Return the [x, y] coordinate for the center point of the cell that contains the specified text.  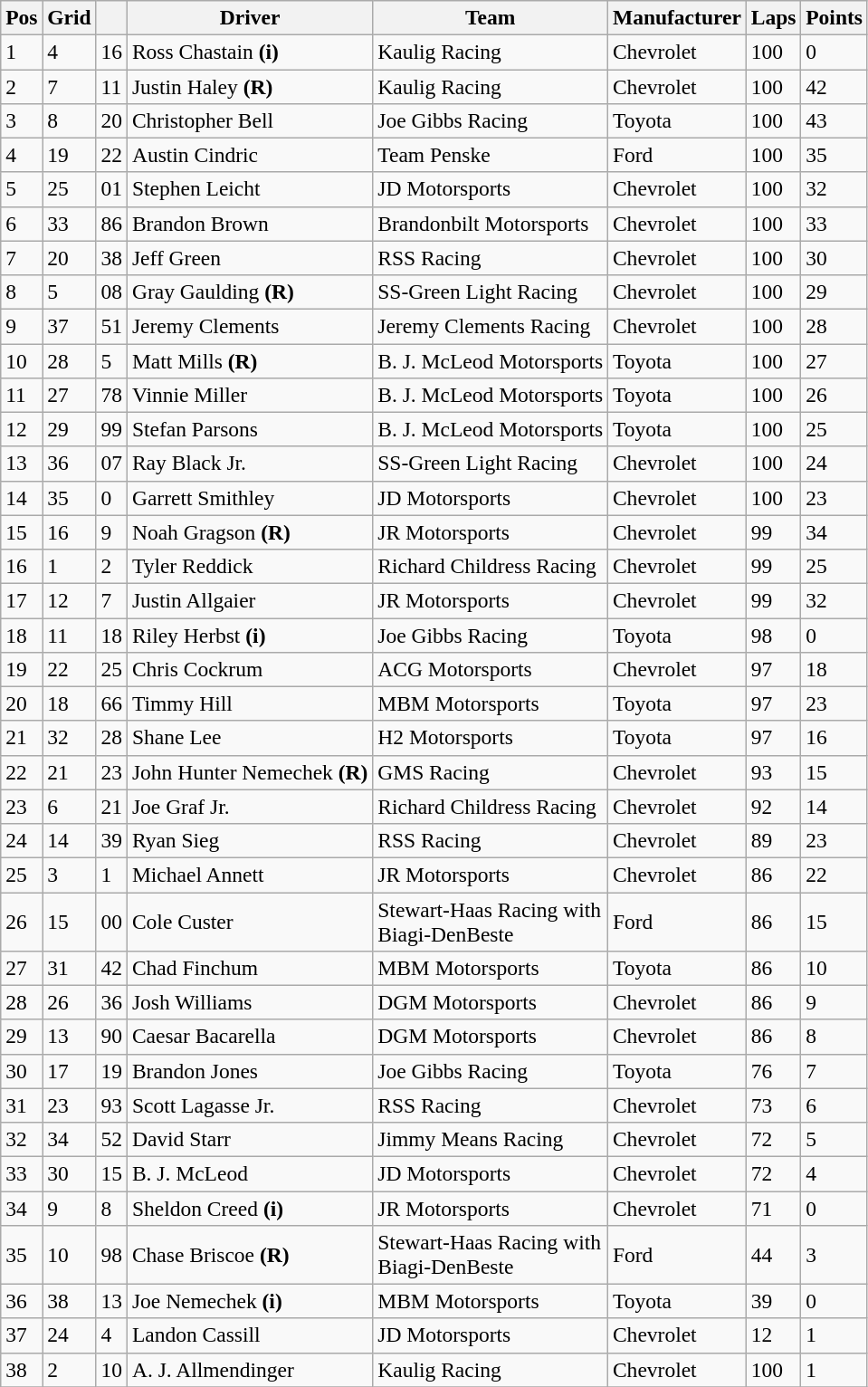
Scott Lagasse Jr. [250, 1105]
Timmy Hill [250, 703]
07 [111, 464]
Driver [250, 17]
92 [773, 807]
90 [111, 1037]
Garrett Smithley [250, 498]
Vinnie Miller [250, 395]
08 [111, 292]
01 [111, 189]
Brandonbilt Motorsports [491, 224]
Ray Black Jr. [250, 464]
Sheldon Creed (i) [250, 1208]
51 [111, 326]
Brandon Jones [250, 1071]
Justin Haley (R) [250, 86]
Team [491, 17]
GMS Racing [491, 772]
44 [773, 1255]
52 [111, 1139]
Josh Williams [250, 1002]
John Hunter Nemechek (R) [250, 772]
Jeremy Clements [250, 326]
B. J. McLeod [250, 1173]
Michael Annett [250, 875]
Joe Graf Jr. [250, 807]
Matt Mills (R) [250, 360]
A. J. Allmendinger [250, 1370]
Chad Finchum [250, 968]
Justin Allgaier [250, 600]
Ryan Sieg [250, 840]
Riley Herbst (i) [250, 635]
Christopher Bell [250, 120]
Team Penske [491, 155]
89 [773, 840]
Pos [22, 17]
00 [111, 922]
Noah Gragson (R) [250, 532]
ACG Motorsports [491, 669]
76 [773, 1071]
Jeff Green [250, 258]
66 [111, 703]
Austin Cindric [250, 155]
Points [835, 17]
Chase Briscoe (R) [250, 1255]
Jeremy Clements Racing [491, 326]
Chris Cockrum [250, 669]
Cole Custer [250, 922]
Caesar Bacarella [250, 1037]
Tyler Reddick [250, 566]
73 [773, 1105]
Grid [69, 17]
H2 Motorsports [491, 738]
Laps [773, 17]
Gray Gaulding (R) [250, 292]
Shane Lee [250, 738]
Joe Nemechek (i) [250, 1301]
David Starr [250, 1139]
Jimmy Means Racing [491, 1139]
Manufacturer [677, 17]
Stefan Parsons [250, 429]
Landon Cassill [250, 1335]
43 [835, 120]
78 [111, 395]
71 [773, 1208]
Brandon Brown [250, 224]
Ross Chastain (i) [250, 52]
Stephen Leicht [250, 189]
